Return [X, Y] of the center of cell containing provided text 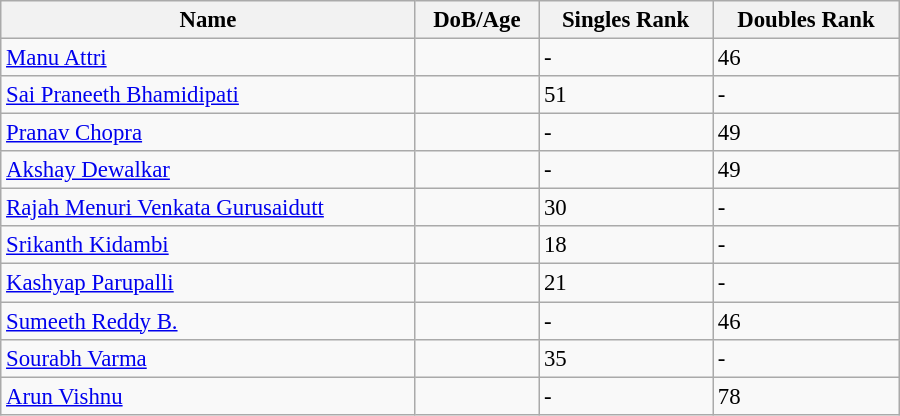
Manu Attri [208, 58]
21 [626, 283]
Kashyap Parupalli [208, 283]
Name [208, 20]
Arun Vishnu [208, 396]
Doubles Rank [806, 20]
78 [806, 396]
DoB/Age [477, 20]
Sumeeth Reddy B. [208, 321]
Sourabh Varma [208, 358]
Rajah Menuri Venkata Gurusaidutt [208, 208]
Pranav Chopra [208, 133]
Akshay Dewalkar [208, 170]
30 [626, 208]
18 [626, 245]
51 [626, 95]
Srikanth Kidambi [208, 245]
Sai Praneeth Bhamidipati [208, 95]
35 [626, 358]
Singles Rank [626, 20]
